Return (x, y) of the center of cell containing provided text 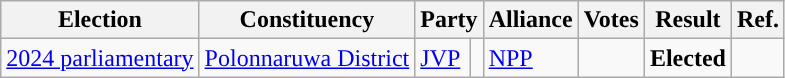
Election (100, 20)
Votes (611, 20)
Result (688, 20)
NPP (530, 58)
Party (449, 20)
2024 parliamentary (100, 58)
Ref. (758, 20)
JVP (443, 58)
Alliance (530, 20)
Constituency (307, 20)
Polonnaruwa District (307, 58)
Elected (688, 58)
